Output the [X, Y] coordinate of the center of the cell containing the given text.  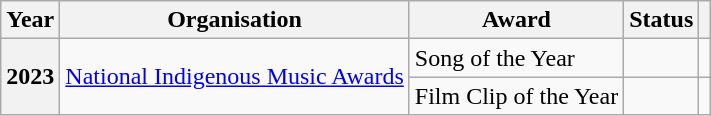
Award [516, 20]
2023 [30, 77]
National Indigenous Music Awards [234, 77]
Year [30, 20]
Film Clip of the Year [516, 96]
Status [662, 20]
Song of the Year [516, 58]
Organisation [234, 20]
